Detect which cell encompasses the target text, then output its [x, y] center coordinate. 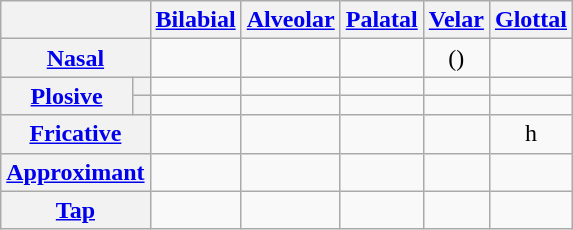
Alveolar [290, 20]
Nasal [76, 58]
Approximant [76, 172]
Palatal [382, 20]
Fricative [76, 134]
Bilabial [196, 20]
() [456, 58]
Glottal [530, 20]
h [530, 134]
Tap [76, 210]
Plosive [67, 96]
Velar [456, 20]
